From the cell containing the given text, extract its center point as [x, y] coordinate. 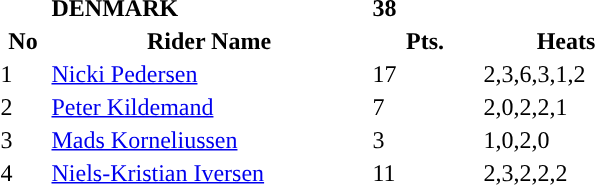
Rider Name [209, 41]
Pts. [425, 41]
Mads Korneliussen [209, 140]
3 [425, 140]
7 [425, 107]
17 [425, 74]
Nicki Pedersen [209, 74]
Peter Kildemand [209, 107]
